Extract the (X, Y) coordinate from the center of the cell holding the provided text.  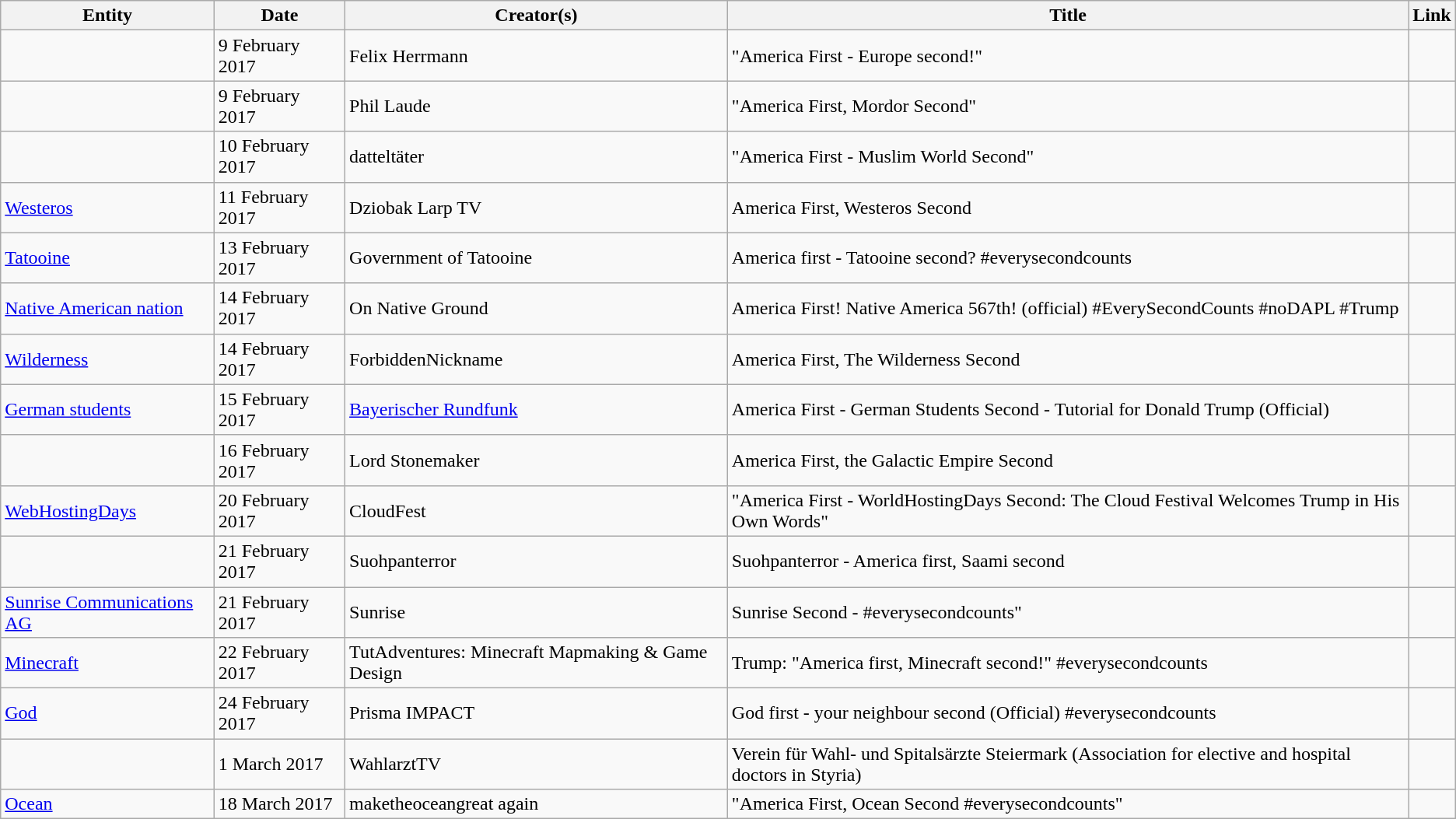
Suohpanterror - America first, Saami second (1067, 562)
America First, the Galactic Empire Second (1067, 460)
Date (279, 16)
WahlarztTV (537, 764)
German students (107, 409)
CloudFest (537, 510)
Sunrise Second - #everysecondcounts" (1067, 611)
Lord Stonemaker (537, 460)
13 February 2017 (279, 258)
Government of Tatooine (537, 258)
1 March 2017 (279, 764)
God first - your neighbour second (Official) #everysecondcounts (1067, 714)
Phil Laude (537, 106)
Dziobak Larp TV (537, 207)
America First, Westeros Second (1067, 207)
Suohpanterror (537, 562)
Creator(s) (537, 16)
TutAdventures: Minecraft Mapmaking & Game Design (537, 663)
"America First - Europe second!" (1067, 56)
"America First, Ocean Second #everysecondcounts" (1067, 804)
Entity (107, 16)
20 February 2017 (279, 510)
datteltäter (537, 157)
ForbiddenNickname (537, 359)
Ocean (107, 804)
Sunrise Communications AG (107, 611)
God (107, 714)
Prisma IMPACT (537, 714)
15 February 2017 (279, 409)
"America First, Mordor Second" (1067, 106)
America First, The Wilderness Second (1067, 359)
Wilderness (107, 359)
Verein für Wahl- und Spitalsärzte Steiermark (Association for elective and hospital doctors in Styria) (1067, 764)
Trump: "America first, Minecraft second!" #everysecondcounts (1067, 663)
America First! Native America 567th! (official) #EverySecondCounts #noDAPL #Trump (1067, 308)
Title (1067, 16)
WebHostingDays (107, 510)
America First - German Students Second - Tutorial for Donald Trump (Official) (1067, 409)
maketheoceangreat again (537, 804)
Sunrise (537, 611)
18 March 2017 (279, 804)
10 February 2017 (279, 157)
24 February 2017 (279, 714)
Westeros (107, 207)
11 February 2017 (279, 207)
Bayerischer Rundfunk (537, 409)
Felix Herrmann (537, 56)
Minecraft (107, 663)
22 February 2017 (279, 663)
Native American nation (107, 308)
"America First - Muslim World Second" (1067, 157)
On Native Ground (537, 308)
Tatooine (107, 258)
"America First - WorldHostingDays Second: The Cloud Festival Welcomes Trump in His Own Words" (1067, 510)
America first - Tatooine second? #everysecondcounts (1067, 258)
16 February 2017 (279, 460)
Link (1432, 16)
